Detect which cell encompasses the target text, then output its (x, y) center coordinate. 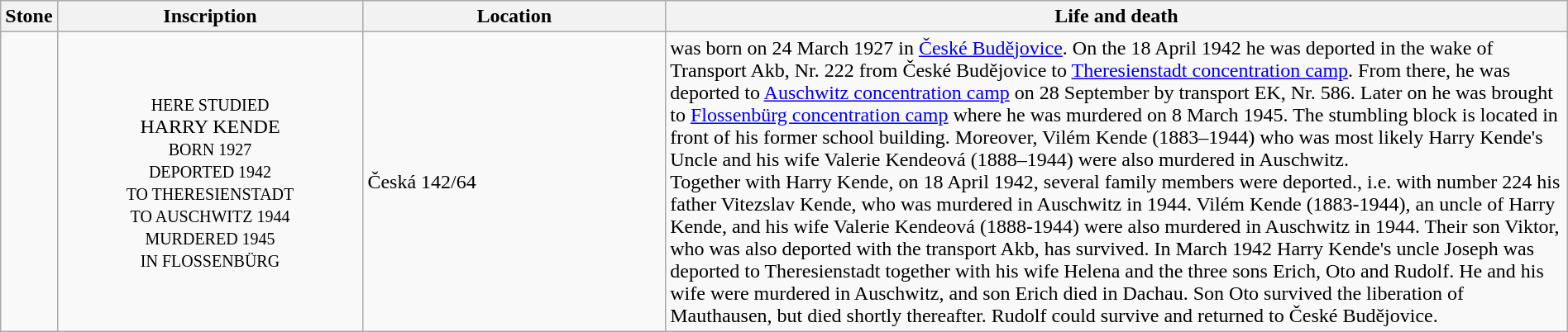
Stone (29, 17)
Inscription (210, 17)
Česká 142/64 (514, 182)
Life and death (1116, 17)
HERE STUDIEDHARRY KENDEBORN 1927DEPORTED 1942TO THERESIENSTADTTO AUSCHWITZ 1944MURDERED 1945IN FLOSSENBÜRG (210, 182)
Location (514, 17)
